Output the (X, Y) coordinate of the center of the cell containing the given text.  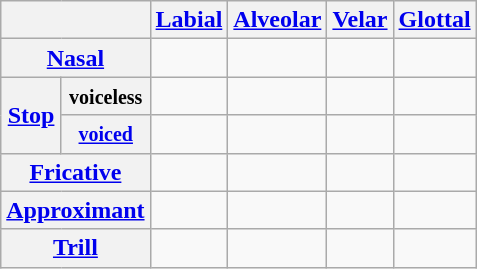
voiceless (106, 96)
Stop (32, 115)
Labial (189, 20)
Velar (360, 20)
Alveolar (278, 20)
Nasal (76, 58)
Approximant (76, 210)
Trill (76, 248)
Glottal (434, 20)
voiced (106, 134)
Fricative (76, 172)
